Output the (x, y) coordinate of the center of the cell containing the given text.  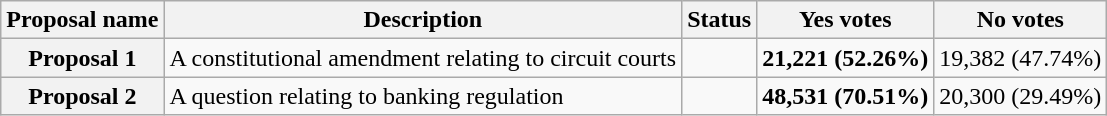
Description (423, 20)
21,221 (52.26%) (846, 58)
Status (720, 20)
Proposal name (82, 20)
20,300 (29.49%) (1020, 96)
No votes (1020, 20)
A question relating to banking regulation (423, 96)
A constitutional amendment relating to circuit courts (423, 58)
Yes votes (846, 20)
19,382 (47.74%) (1020, 58)
Proposal 1 (82, 58)
Proposal 2 (82, 96)
48,531 (70.51%) (846, 96)
